Capture the cell that displays the provided text and extract its (x, y) central coordinate. 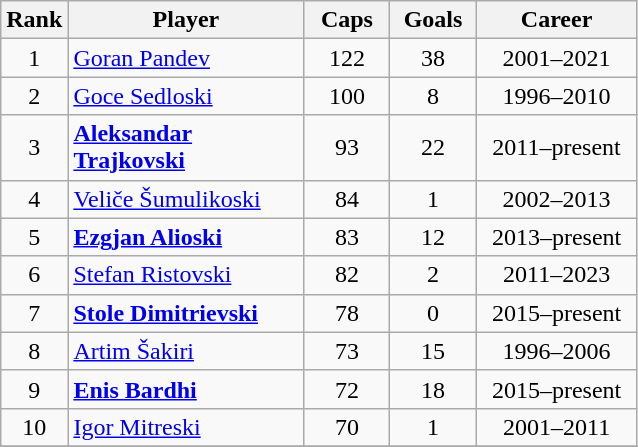
78 (347, 313)
0 (433, 313)
5 (34, 237)
1996–2010 (556, 96)
73 (347, 351)
6 (34, 275)
2013–present (556, 237)
2002–2013 (556, 199)
12 (433, 237)
1996–2006 (556, 351)
Goce Sedloski (186, 96)
Artim Šakiri (186, 351)
2011–present (556, 148)
10 (34, 427)
Igor Mitreski (186, 427)
38 (433, 58)
70 (347, 427)
93 (347, 148)
2001–2011 (556, 427)
3 (34, 148)
Player (186, 20)
18 (433, 389)
15 (433, 351)
82 (347, 275)
Enis Bardhi (186, 389)
2001–2021 (556, 58)
Stole Dimitrievski (186, 313)
Rank (34, 20)
Veliče Šumulikoski (186, 199)
Goals (433, 20)
Ezgjan Alioski (186, 237)
Caps (347, 20)
Stefan Ristovski (186, 275)
9 (34, 389)
100 (347, 96)
83 (347, 237)
Aleksandar Trajkovski (186, 148)
22 (433, 148)
7 (34, 313)
84 (347, 199)
122 (347, 58)
Career (556, 20)
2011–2023 (556, 275)
72 (347, 389)
Goran Pandev (186, 58)
4 (34, 199)
